Pinpoint the cell where the given text exists, returning its [x, y] midpoint coordinate. 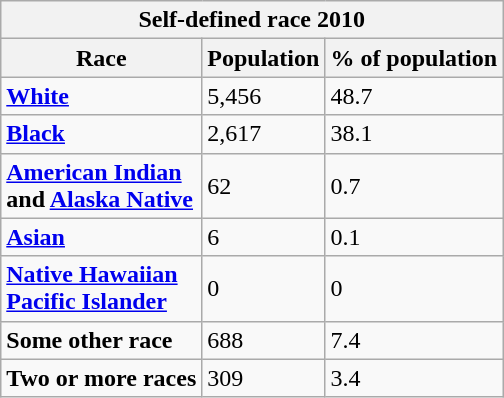
Native HawaiianPacific Islander [102, 288]
48.7 [414, 96]
62 [264, 186]
6 [264, 237]
American Indian and Alaska Native [102, 186]
Race [102, 58]
38.1 [414, 134]
Some other race [102, 340]
7.4 [414, 340]
0.7 [414, 186]
309 [264, 378]
688 [264, 340]
0.1 [414, 237]
3.4 [414, 378]
White [102, 96]
5,456 [264, 96]
Population [264, 58]
Self-defined race 2010 [252, 20]
Asian [102, 237]
Two or more races [102, 378]
% of population [414, 58]
Black [102, 134]
2,617 [264, 134]
